Capture the cell that displays the provided text and extract its (x, y) central coordinate. 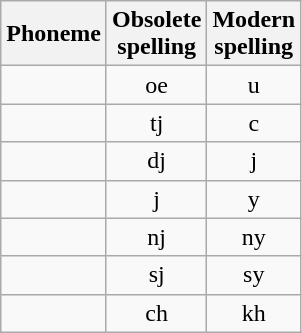
tj (156, 123)
u (254, 85)
nj (156, 237)
Phoneme (54, 34)
sj (156, 275)
c (254, 123)
ny (254, 237)
oe (156, 85)
Obsoletespelling (156, 34)
kh (254, 313)
ch (156, 313)
dj (156, 161)
y (254, 199)
Modernspelling (254, 34)
sy (254, 275)
